Return the (x, y) coordinate for the center point of the cell that contains the specified text.  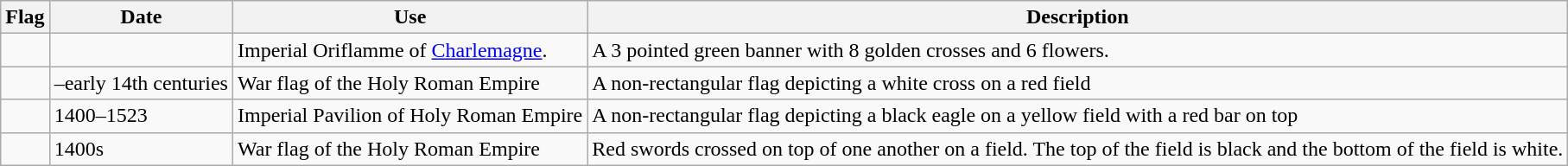
Description (1078, 17)
–early 14th centuries (141, 83)
Date (141, 17)
Flag (25, 17)
Red swords crossed on top of one another on a field. The top of the field is black and the bottom of the field is white. (1078, 149)
Use (409, 17)
A non-rectangular flag depicting a white cross on a red field (1078, 83)
1400–1523 (141, 116)
A non-rectangular flag depicting a black eagle on a yellow field with a red bar on top (1078, 116)
Imperial Pavilion of Holy Roman Empire (409, 116)
A 3 pointed green banner with 8 golden crosses and 6 flowers. (1078, 50)
1400s (141, 149)
Imperial Oriflamme of Charlemagne. (409, 50)
